From the cell containing the given text, extract its center point as (X, Y) coordinate. 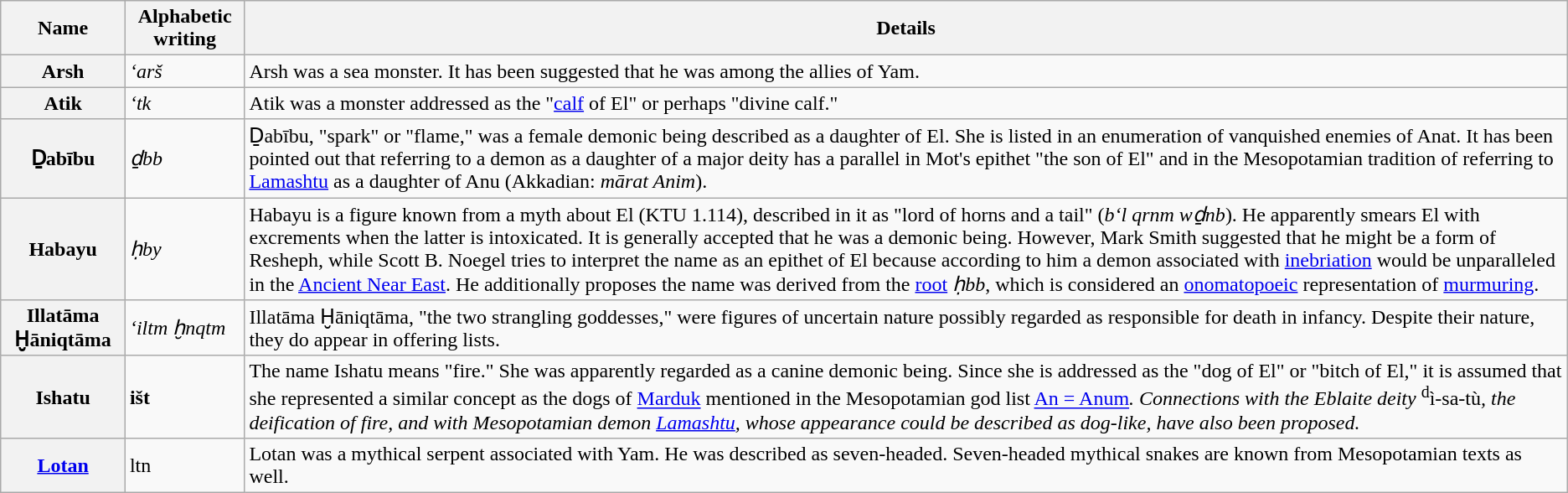
Habayu (64, 249)
‘tk (184, 103)
Atik was a monster addressed as the "calf of El" or perhaps "divine calf." (906, 103)
išt (184, 397)
Lotan (64, 466)
ḏbb (184, 158)
Ḏabību (64, 158)
Name (64, 29)
‘iltm ḫnqtm (184, 329)
Arsh (64, 71)
Alphabetic writing (184, 29)
‘arš (184, 71)
ḥby (184, 249)
Atik (64, 103)
Illatāma Ḫāniqtāma (64, 329)
Arsh was a sea monster. It has been suggested that he was among the allies of Yam. (906, 71)
ltn (184, 466)
Details (906, 29)
Ishatu (64, 397)
